Scan for the cell matching the given text and deliver its [x, y] coordinate at center. 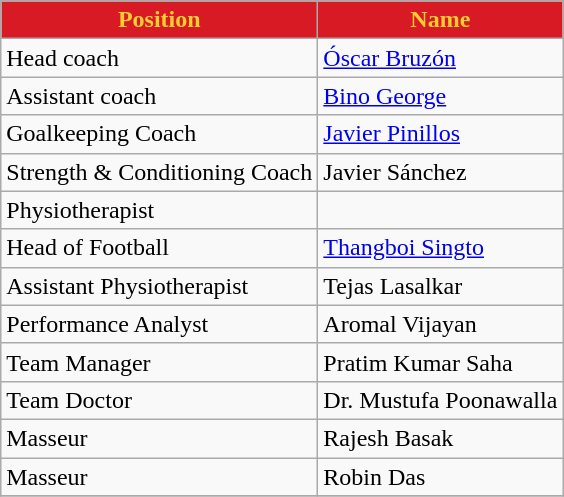
Physiotherapist [160, 210]
Performance Analyst [160, 324]
Pratim Kumar Saha [440, 362]
Javier Sánchez [440, 172]
Team Doctor [160, 400]
Name [440, 20]
Assistant coach [160, 96]
Aromal Vijayan [440, 324]
Tejas Lasalkar [440, 286]
Thangboi Singto [440, 248]
Assistant Physiotherapist [160, 286]
Team Manager [160, 362]
Robin Das [440, 477]
Bino George [440, 96]
Dr. Mustufa Poonawalla [440, 400]
Position [160, 20]
Óscar Bruzón [440, 58]
Head of Football [160, 248]
Head coach [160, 58]
Javier Pinillos [440, 134]
Rajesh Basak [440, 438]
Strength & Conditioning Coach [160, 172]
Goalkeeping Coach [160, 134]
